Identify which cell holds the provided text, then report its [X, Y] central coordinate. 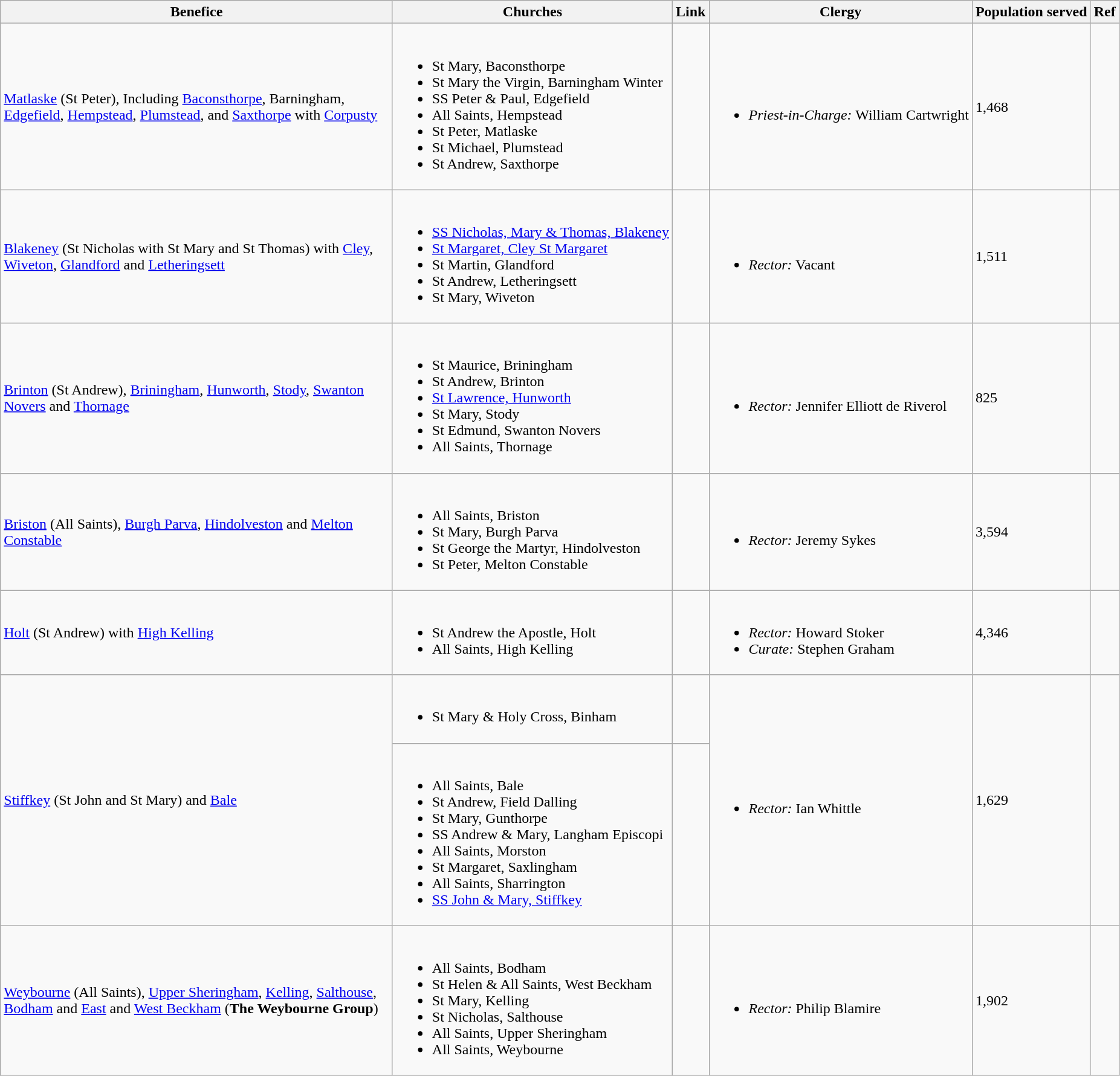
St Maurice, BrininghamSt Andrew, BrintonSt Lawrence, HunworthSt Mary, StodySt Edmund, Swanton NoversAll Saints, Thornage [532, 398]
Rector: Philip Blamire [840, 1000]
Benefice [197, 12]
1,902 [1031, 1000]
Rector: Howard StokerCurate: Stephen Graham [840, 633]
Rector: Jeremy Sykes [840, 532]
Weybourne (All Saints), Upper Sheringham, Kelling, Salthouse, Bodham and East and West Beckham (The Weybourne Group) [197, 1000]
1,468 [1031, 106]
Brinton (St Andrew), Briningham, Hunworth, Stody, Swanton Novers and Thornage [197, 398]
St Mary & Holy Cross, Binham [532, 709]
Rector: Vacant [840, 256]
Rector: Ian Whittle [840, 800]
Link [691, 12]
Holt (St Andrew) with High Kelling [197, 633]
Ref [1105, 12]
Population served [1031, 12]
Clergy [840, 12]
3,594 [1031, 532]
825 [1031, 398]
Briston (All Saints), Burgh Parva, Hindolveston and Melton Constable [197, 532]
1,629 [1031, 800]
St Andrew the Apostle, HoltAll Saints, High Kelling [532, 633]
Blakeney (St Nicholas with St Mary and St Thomas) with Cley, Wiveton, Glandford and Letheringsett [197, 256]
All Saints, BristonSt Mary, Burgh ParvaSt George the Martyr, HindolvestonSt Peter, Melton Constable [532, 532]
SS Nicholas, Mary & Thomas, Blakeney St Margaret, Cley St MargaretSt Martin, GlandfordSt Andrew, LetheringsettSt Mary, Wiveton [532, 256]
Stiffkey (St John and St Mary) and Bale [197, 800]
Priest-in-Charge: William Cartwright [840, 106]
1,511 [1031, 256]
4,346 [1031, 633]
Rector: Jennifer Elliott de Riverol [840, 398]
Churches [532, 12]
Matlaske (St Peter), Including Baconsthorpe, Barningham, Edgefield, Hempstead, Plumstead, and Saxthorpe with Corpusty [197, 106]
All Saints, BodhamSt Helen & All Saints, West BeckhamSt Mary, KellingSt Nicholas, SalthouseAll Saints, Upper SheringhamAll Saints, Weybourne [532, 1000]
